Scan for the cell matching the given text and deliver its (x, y) coordinate at center. 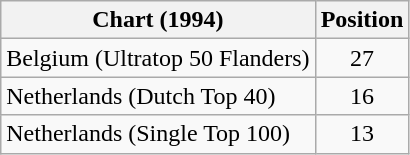
Netherlands (Single Top 100) (158, 134)
Netherlands (Dutch Top 40) (158, 96)
Position (362, 20)
27 (362, 58)
Chart (1994) (158, 20)
16 (362, 96)
13 (362, 134)
Belgium (Ultratop 50 Flanders) (158, 58)
